Pinpoint the cell where the given text exists, returning its [X, Y] midpoint coordinate. 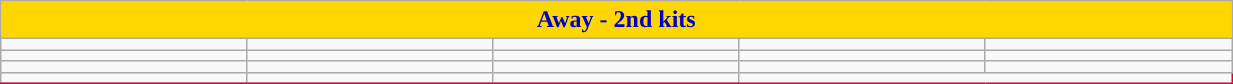
Away - 2nd kits [616, 20]
